Determine the [x, y] coordinate at the center of the cell enclosing the given text.  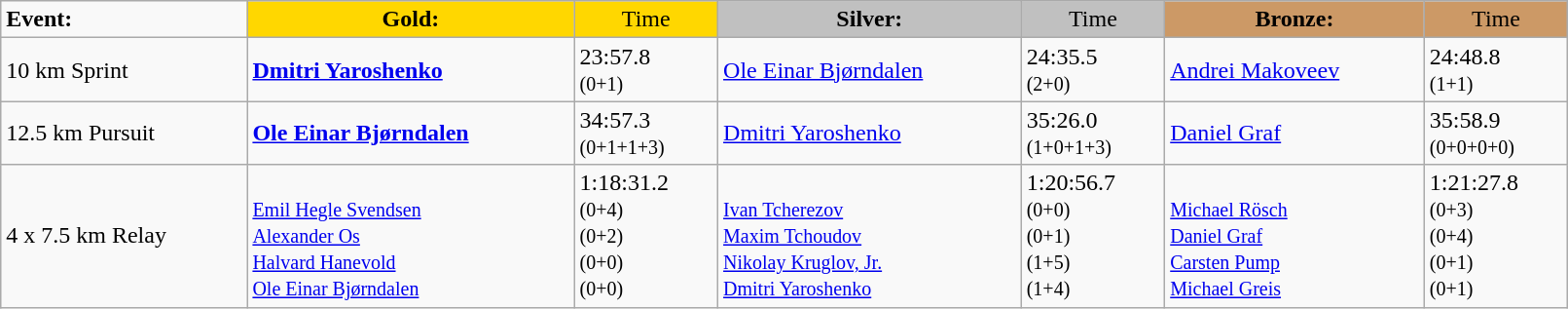
Emil Hegle SvendsenAlexander OsHalvard HanevoldOle Einar Bjørndalen [411, 236]
34:57.3(0+1+1+3) [646, 133]
Ivan TcherezovMaxim TchoudovNikolay Kruglov, Jr.Dmitri Yaroshenko [870, 236]
1:20:56.7(0+0)(0+1)(1+5)(1+4) [1093, 236]
23:57.8(0+1) [646, 70]
Silver: [870, 19]
35:58.9(0+0+0+0) [1496, 133]
Event: [125, 19]
Gold: [411, 19]
4 x 7.5 km Relay [125, 236]
24:35.5(2+0) [1093, 70]
1:18:31.2(0+4)(0+2)(0+0)(0+0) [646, 236]
Andrei Makoveev [1295, 70]
24:48.8(1+1) [1496, 70]
Bronze: [1295, 19]
10 km Sprint [125, 70]
12.5 km Pursuit [125, 133]
Daniel Graf [1295, 133]
35:26.0(1+0+1+3) [1093, 133]
Michael RöschDaniel GrafCarsten PumpMichael Greis [1295, 236]
1:21:27.8(0+3)(0+4)(0+1)(0+1) [1496, 236]
